Provide the (X, Y) coordinate of the cell's center where the given text is located.  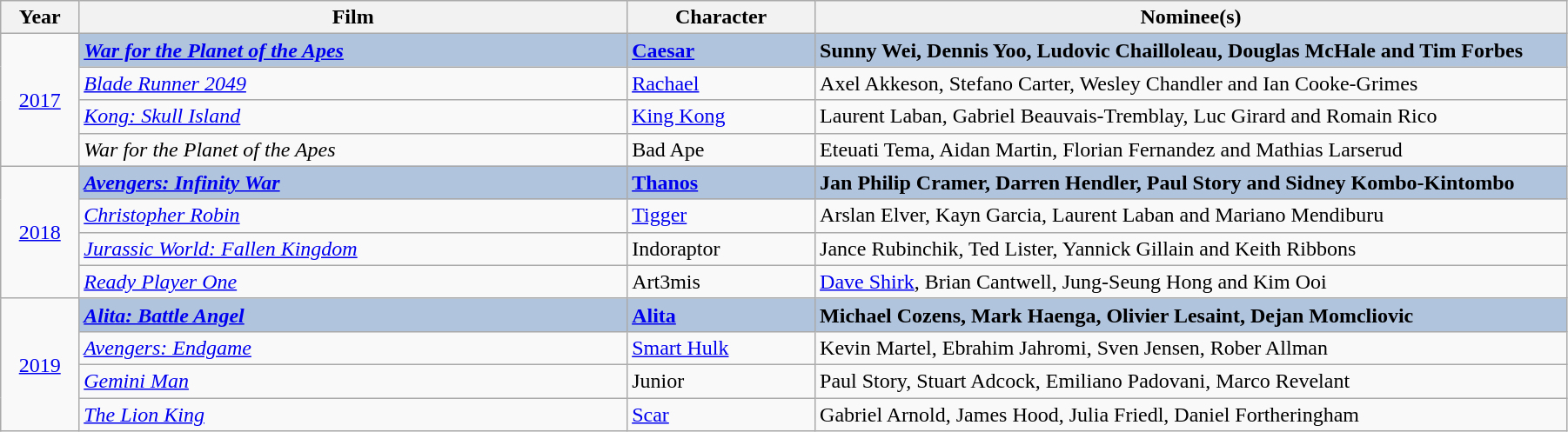
Jance Rubinchik, Ted Lister, Yannick Gillain and Keith Ribbons (1191, 249)
Jurassic World: Fallen Kingdom (353, 249)
The Lion King (353, 415)
Year (40, 17)
Avengers: Endgame (353, 348)
Jan Philip Cramer, Darren Hendler, Paul Story and Sidney Kombo-Kintombo (1191, 183)
2018 (40, 232)
Thanos (721, 183)
Junior (721, 381)
Blade Runner 2049 (353, 83)
Smart Hulk (721, 348)
Dave Shirk, Brian Cantwell, Jung-Seung Hong and Kim Ooi (1191, 282)
Eteuati Tema, Aidan Martin, Florian Fernandez and Mathias Larserud (1191, 150)
Michael Cozens, Mark Haenga, Olivier Lesaint, Dejan Momcliovic (1191, 315)
Kong: Skull Island (353, 116)
Indoraptor (721, 249)
Alita: Battle Angel (353, 315)
Kevin Martel, Ebrahim Jahromi, Sven Jensen, Rober Allman (1191, 348)
Alita (721, 315)
Paul Story, Stuart Adcock, Emiliano Padovani, Marco Revelant (1191, 381)
Axel Akkeson, Stefano Carter, Wesley Chandler and Ian Cooke-Grimes (1191, 83)
Rachael (721, 83)
Caesar (721, 50)
Character (721, 17)
Avengers: Infinity War (353, 183)
Gemini Man (353, 381)
Tigger (721, 216)
Laurent Laban, Gabriel Beauvais-Tremblay, Luc Girard and Romain Rico (1191, 116)
Scar (721, 415)
Art3mis (721, 282)
King Kong (721, 116)
Film (353, 17)
Sunny Wei, Dennis Yoo, Ludovic Chailloleau, Douglas McHale and Tim Forbes (1191, 50)
2019 (40, 364)
Gabriel Arnold, James Hood, Julia Friedl, Daniel Fortheringham (1191, 415)
2017 (40, 100)
Arslan Elver, Kayn Garcia, Laurent Laban and Mariano Mendiburu (1191, 216)
Christopher Robin (353, 216)
Bad Ape (721, 150)
Nominee(s) (1191, 17)
Ready Player One (353, 282)
